Detect which cell encompasses the target text, then output its [x, y] center coordinate. 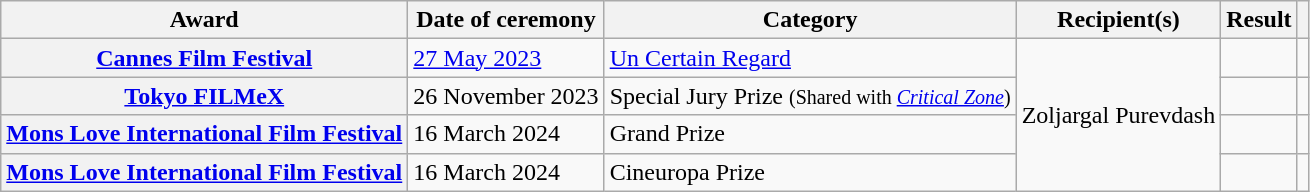
Tokyo FILMeX [204, 96]
Cannes Film Festival [204, 58]
Date of ceremony [506, 20]
Result [1259, 20]
Category [810, 20]
Award [204, 20]
Zoljargal Purevdash [1118, 115]
26 November 2023 [506, 96]
27 May 2023 [506, 58]
Grand Prize [810, 134]
Cineuropa Prize [810, 172]
Un Certain Regard [810, 58]
Special Jury Prize (Shared with Critical Zone) [810, 96]
Recipient(s) [1118, 20]
